Output the [X, Y] coordinate of the center of the cell containing the given text.  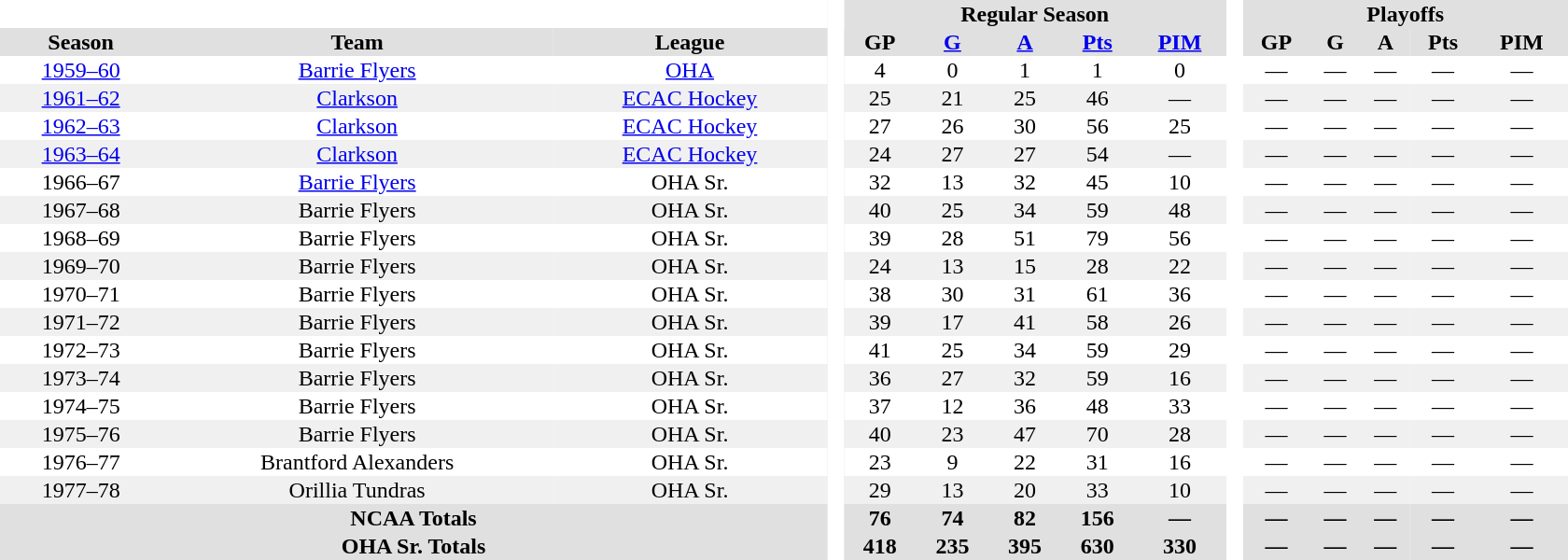
1966–67 [80, 182]
1961–62 [80, 98]
1977–78 [80, 490]
235 [953, 546]
League [690, 42]
Playoffs [1406, 14]
Season [80, 42]
OHA [690, 70]
17 [953, 322]
76 [880, 518]
70 [1098, 434]
1976–77 [80, 462]
330 [1180, 546]
1970–71 [80, 294]
630 [1098, 546]
1969–70 [80, 266]
38 [880, 294]
47 [1025, 434]
1963–64 [80, 154]
4 [880, 70]
12 [953, 406]
79 [1098, 238]
Regular Season [1034, 14]
1973–74 [80, 378]
46 [1098, 98]
51 [1025, 238]
1968–69 [80, 238]
45 [1098, 182]
1971–72 [80, 322]
61 [1098, 294]
54 [1098, 154]
1959–60 [80, 70]
1974–75 [80, 406]
1962–63 [80, 126]
1972–73 [80, 350]
20 [1025, 490]
418 [880, 546]
1967–68 [80, 210]
NCAA Totals [413, 518]
OHA Sr. Totals [413, 546]
74 [953, 518]
9 [953, 462]
395 [1025, 546]
156 [1098, 518]
15 [1025, 266]
37 [880, 406]
1975–76 [80, 434]
82 [1025, 518]
21 [953, 98]
Orillia Tundras [357, 490]
Team [357, 42]
58 [1098, 322]
Brantford Alexanders [357, 462]
